Pinpoint the cell where the given text exists, returning its (X, Y) midpoint coordinate. 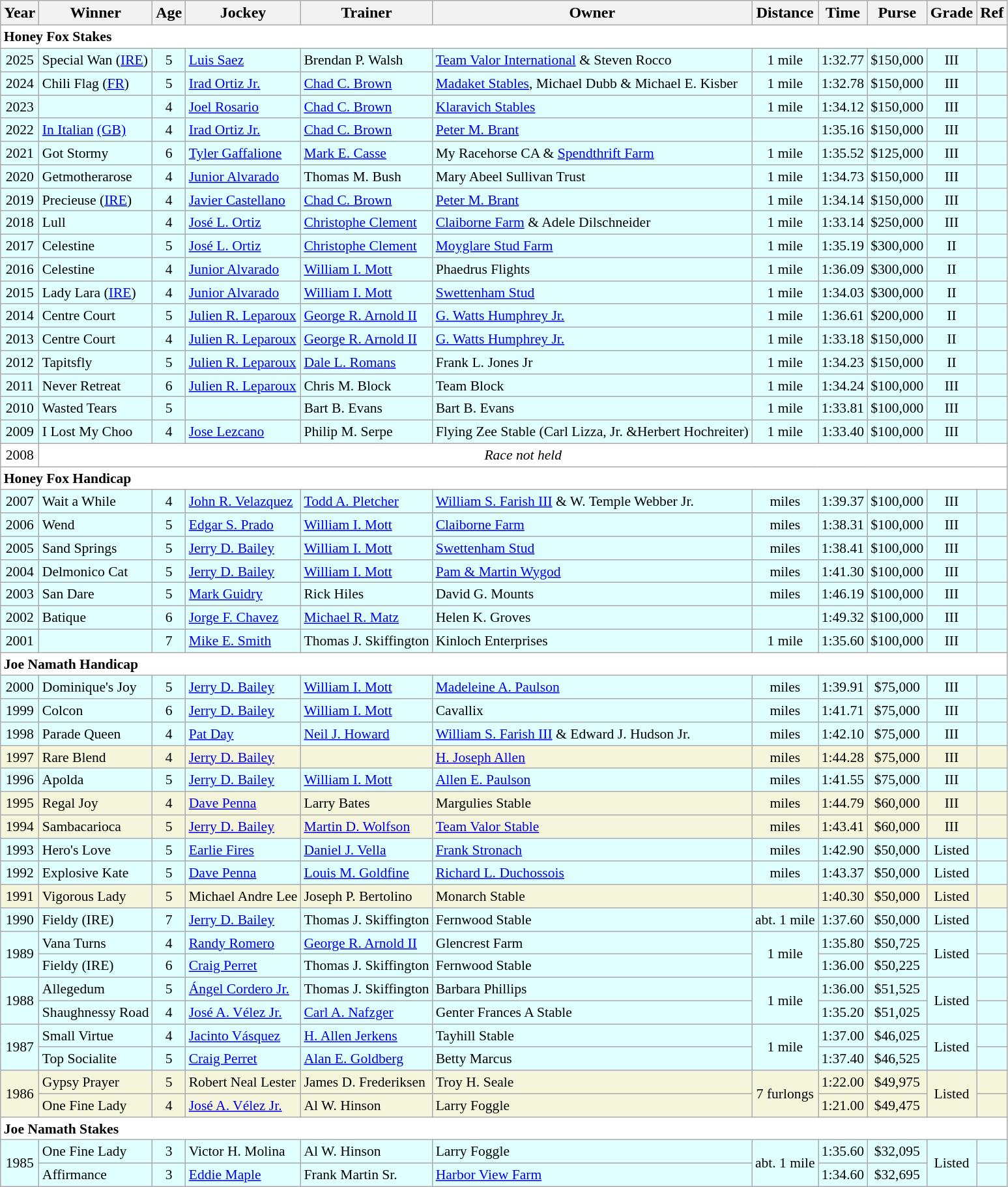
Owner (592, 13)
Troy H. Seale (592, 1082)
2012 (20, 362)
1:35.52 (843, 153)
1:37.40 (843, 1059)
Michael Andre Lee (244, 896)
1993 (20, 850)
Jockey (244, 13)
Purse (897, 13)
Randy Romero (244, 943)
Victor H. Molina (244, 1152)
Affirmance (96, 1175)
Richard L. Duchossois (592, 873)
2021 (20, 153)
Jorge F. Chavez (244, 617)
Frank Stronach (592, 850)
1992 (20, 873)
William S. Farish III & W. Temple Webber Jr. (592, 501)
1987 (20, 1047)
1:42.90 (843, 850)
Ref (992, 13)
Daniel J. Vella (366, 850)
Klaravich Stables (592, 107)
1:43.37 (843, 873)
H. Joseph Allen (592, 757)
1988 (20, 1000)
Regal Joy (96, 803)
Vigorous Lady (96, 896)
1:34.03 (843, 293)
1:37.60 (843, 920)
William S. Farish III & Edward J. Hudson Jr. (592, 734)
1:39.91 (843, 687)
Tayhill Stable (592, 1036)
1:35.20 (843, 1012)
Joe Namath Stakes (504, 1128)
Tyler Gaffalione (244, 153)
Wend (96, 525)
Got Stormy (96, 153)
John R. Velazquez (244, 501)
Claiborne Farm & Adele Dilschneider (592, 223)
Betty Marcus (592, 1059)
Margulies Stable (592, 803)
Flying Zee Stable (Carl Lizza, Jr. &Herbert Hochreiter) (592, 432)
1998 (20, 734)
2015 (20, 293)
$250,000 (897, 223)
1:41.55 (843, 780)
1:46.19 (843, 594)
$50,225 (897, 966)
Team Valor International & Steven Rocco (592, 60)
1:38.31 (843, 525)
I Lost My Choo (96, 432)
Mark Guidry (244, 594)
1:21.00 (843, 1106)
2018 (20, 223)
Shaughnessy Road (96, 1012)
1:38.41 (843, 548)
Phaedrus Flights (592, 269)
2010 (20, 409)
$51,525 (897, 989)
Brendan P. Walsh (366, 60)
H. Allen Jerkens (366, 1036)
Dale L. Romans (366, 362)
Dominique's Joy (96, 687)
Harbor View Farm (592, 1175)
Robert Neal Lester (244, 1082)
2025 (20, 60)
Monarch Stable (592, 896)
1:33.81 (843, 409)
Barbara Phillips (592, 989)
Getmotherarose (96, 177)
1994 (20, 827)
Race not held (523, 455)
1:35.16 (843, 130)
1:32.78 (843, 83)
1:43.41 (843, 827)
1:22.00 (843, 1082)
Martin D. Wolfson (366, 827)
2013 (20, 339)
Neil J. Howard (366, 734)
$32,095 (897, 1152)
1989 (20, 954)
2008 (20, 455)
Frank L. Jones Jr (592, 362)
Precieuse (IRE) (96, 199)
Frank Martin Sr. (366, 1175)
Earlie Fires (244, 850)
1:41.71 (843, 711)
Colcon (96, 711)
2011 (20, 385)
Parade Queen (96, 734)
2019 (20, 199)
Pam & Martin Wygod (592, 571)
My Racehorse CA & Spendthrift Farm (592, 153)
1:34.24 (843, 385)
Genter Frances A Stable (592, 1012)
Honey Fox Handicap (504, 478)
Claiborne Farm (592, 525)
2005 (20, 548)
Sand Springs (96, 548)
2022 (20, 130)
Rare Blend (96, 757)
Michael R. Matz (366, 617)
Todd A. Pletcher (366, 501)
2004 (20, 571)
1:33.14 (843, 223)
1:40.30 (843, 896)
1:34.23 (843, 362)
Jacinto Vásquez (244, 1036)
Joe Namath Handicap (504, 664)
Never Retreat (96, 385)
Mary Abeel Sullivan Trust (592, 177)
Philip M. Serpe (366, 432)
Tapitsfly (96, 362)
Wait a While (96, 501)
2023 (20, 107)
1:33.18 (843, 339)
Rick Hiles (366, 594)
1:34.14 (843, 199)
David G. Mounts (592, 594)
Special Wan (IRE) (96, 60)
Luis Saez (244, 60)
Lull (96, 223)
Cavallix (592, 711)
Lady Lara (IRE) (96, 293)
1:35.80 (843, 943)
Louis M. Goldfine (366, 873)
1:41.30 (843, 571)
1:44.28 (843, 757)
Trainer (366, 13)
Explosive Kate (96, 873)
Hero's Love (96, 850)
Allen E. Paulson (592, 780)
Mark E. Casse (366, 153)
Madaket Stables, Michael Dubb & Michael E. Kisber (592, 83)
2014 (20, 315)
San Dare (96, 594)
Javier Castellano (244, 199)
2024 (20, 83)
1991 (20, 896)
1986 (20, 1094)
1:36.09 (843, 269)
Larry Bates (366, 803)
Batique (96, 617)
Distance (785, 13)
1:39.37 (843, 501)
2003 (20, 594)
$200,000 (897, 315)
Small Virtue (96, 1036)
1:34.73 (843, 177)
1:44.79 (843, 803)
Top Socialite (96, 1059)
Joel Rosario (244, 107)
1985 (20, 1163)
Winner (96, 13)
Wasted Tears (96, 409)
Ángel Cordero Jr. (244, 989)
Time (843, 13)
Carl A. Nafzger (366, 1012)
1999 (20, 711)
Team Valor Stable (592, 827)
$49,475 (897, 1106)
Chris M. Block (366, 385)
Grade (951, 13)
$32,695 (897, 1175)
2002 (20, 617)
2000 (20, 687)
$49,975 (897, 1082)
$46,025 (897, 1036)
1:33.40 (843, 432)
Glencrest Farm (592, 943)
Moyglare Stud Farm (592, 246)
$46,525 (897, 1059)
Eddie Maple (244, 1175)
Allegedum (96, 989)
1:42.10 (843, 734)
Delmonico Cat (96, 571)
Mike E. Smith (244, 641)
1997 (20, 757)
Chili Flag (FR) (96, 83)
1:34.12 (843, 107)
Team Block (592, 385)
7 furlongs (785, 1094)
1:35.19 (843, 246)
2009 (20, 432)
Alan E. Goldberg (366, 1059)
Kinloch Enterprises (592, 641)
Jose Lezcano (244, 432)
2007 (20, 501)
Madeleine A. Paulson (592, 687)
1:34.60 (843, 1175)
2020 (20, 177)
Helen K. Groves (592, 617)
1990 (20, 920)
In Italian (GB) (96, 130)
2016 (20, 269)
2001 (20, 641)
Honey Fox Stakes (504, 37)
Sambacarioca (96, 827)
$51,025 (897, 1012)
1:36.61 (843, 315)
1996 (20, 780)
Age (169, 13)
James D. Frederiksen (366, 1082)
2006 (20, 525)
Year (20, 13)
Vana Turns (96, 943)
1995 (20, 803)
Gypsy Prayer (96, 1082)
Apolda (96, 780)
Thomas M. Bush (366, 177)
2017 (20, 246)
$125,000 (897, 153)
1:49.32 (843, 617)
1:37.00 (843, 1036)
Pat Day (244, 734)
$50,725 (897, 943)
1:32.77 (843, 60)
Edgar S. Prado (244, 525)
Joseph P. Bertolino (366, 896)
